Capture the cell that displays the provided text and extract its [x, y] central coordinate. 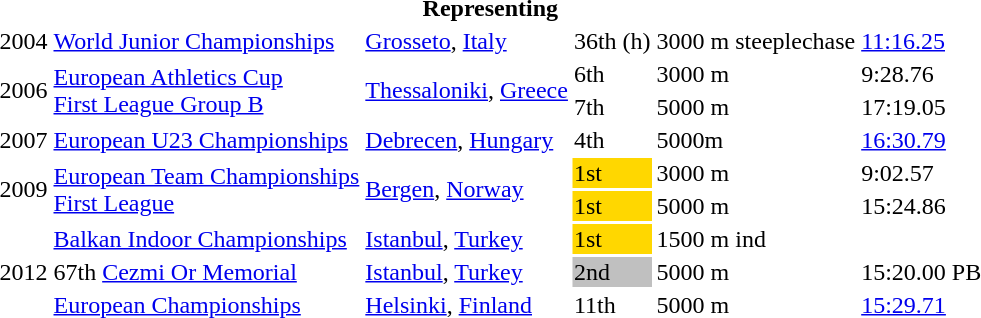
Grosseto, Italy [467, 41]
Balkan Indoor Championships [206, 239]
7th [612, 107]
67th Cezmi Or Memorial [206, 272]
36th (h) [612, 41]
2nd [612, 272]
6th [612, 74]
European Athletics CupFirst League Group B [206, 90]
5000m [756, 140]
Bergen, Norway [467, 190]
4th [612, 140]
1500 m ind [756, 239]
World Junior Championships [206, 41]
Debrecen, Hungary [467, 140]
European U23 Championships [206, 140]
Thessaloniki, Greece [467, 90]
European Team ChampionshipsFirst League [206, 190]
3000 m steeplechase [756, 41]
